Capture the cell that displays the provided text and extract its (x, y) central coordinate. 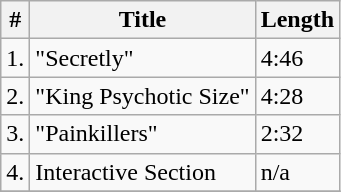
4:46 (297, 58)
# (16, 20)
"Secretly" (142, 58)
Title (142, 20)
"Painkillers" (142, 134)
n/a (297, 172)
2:32 (297, 134)
1. (16, 58)
4:28 (297, 96)
"King Psychotic Size" (142, 96)
2. (16, 96)
3. (16, 134)
4. (16, 172)
Interactive Section (142, 172)
Length (297, 20)
